For the text-containing cell, return its midpoint in [x, y] coordinate format. 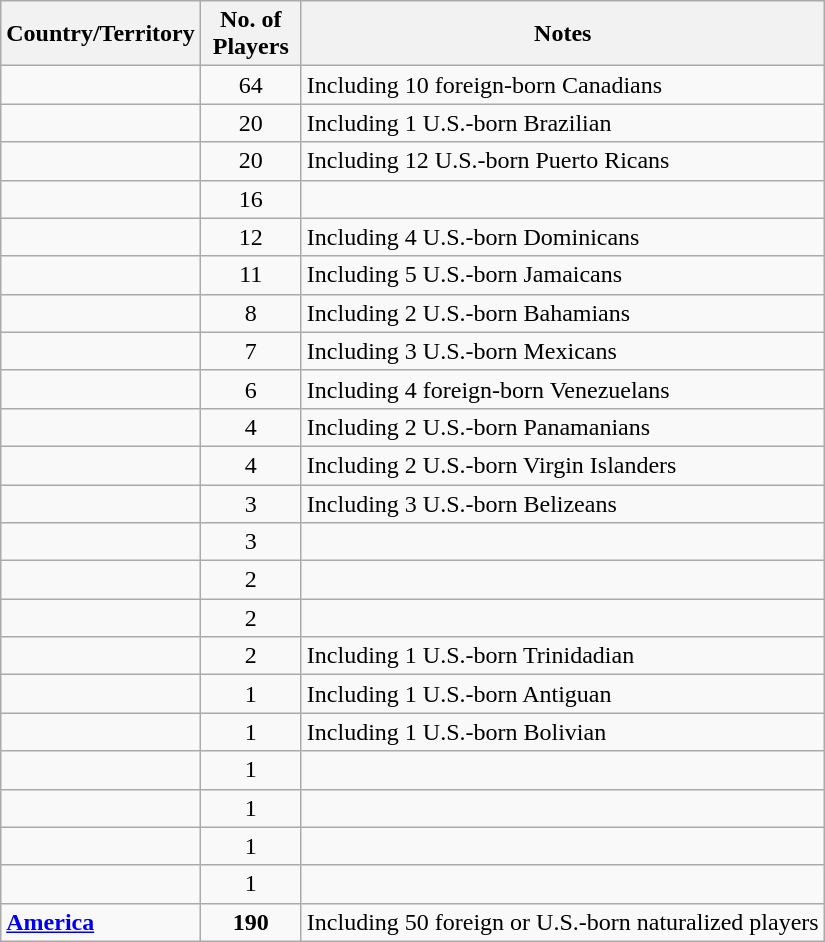
190 [250, 922]
Including 1 U.S.-born Antiguan [562, 694]
Country/Territory [100, 34]
64 [250, 85]
12 [250, 237]
Including 10 foreign-born Canadians [562, 85]
Including 50 foreign or U.S.-born naturalized players [562, 922]
8 [250, 313]
6 [250, 389]
Including 2 U.S.-born Panamanians [562, 427]
Including 1 U.S.-born Trinidadian [562, 656]
Including 2 U.S.-born Bahamians [562, 313]
Including 1 U.S.-born Bolivian [562, 732]
Notes [562, 34]
Including 4 U.S.-born Dominicans [562, 237]
No. of Players [250, 34]
America [100, 922]
Including 12 U.S.-born Puerto Ricans [562, 161]
Including 3 U.S.-born Belizeans [562, 503]
16 [250, 199]
Including 2 U.S.-born Virgin Islanders [562, 465]
Including 4 foreign-born Venezuelans [562, 389]
7 [250, 351]
Including 3 U.S.-born Mexicans [562, 351]
Including 5 U.S.-born Jamaicans [562, 275]
11 [250, 275]
Including 1 U.S.-born Brazilian [562, 123]
